Locate the cell with the specified text and output its [X, Y] center coordinate. 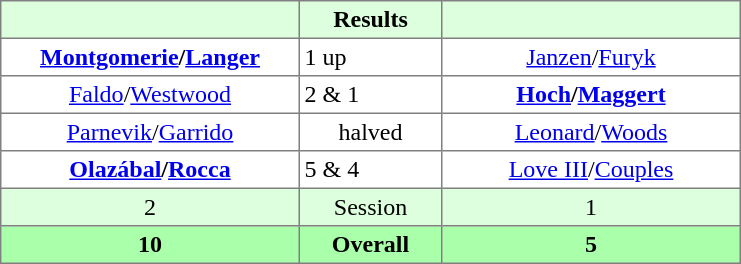
2 [150, 207]
Faldo/Westwood [150, 95]
Overall [370, 245]
Love III/Couples [591, 170]
Results [370, 20]
Parnevik/Garrido [150, 132]
5 & 4 [370, 170]
halved [370, 132]
Olazábal/Rocca [150, 170]
5 [591, 245]
Hoch/Maggert [591, 95]
Leonard/Woods [591, 132]
Montgomerie/Langer [150, 57]
Janzen/Furyk [591, 57]
Session [370, 207]
10 [150, 245]
1 [591, 207]
1 up [370, 57]
2 & 1 [370, 95]
